Identify which cell holds the provided text, then report its [X, Y] central coordinate. 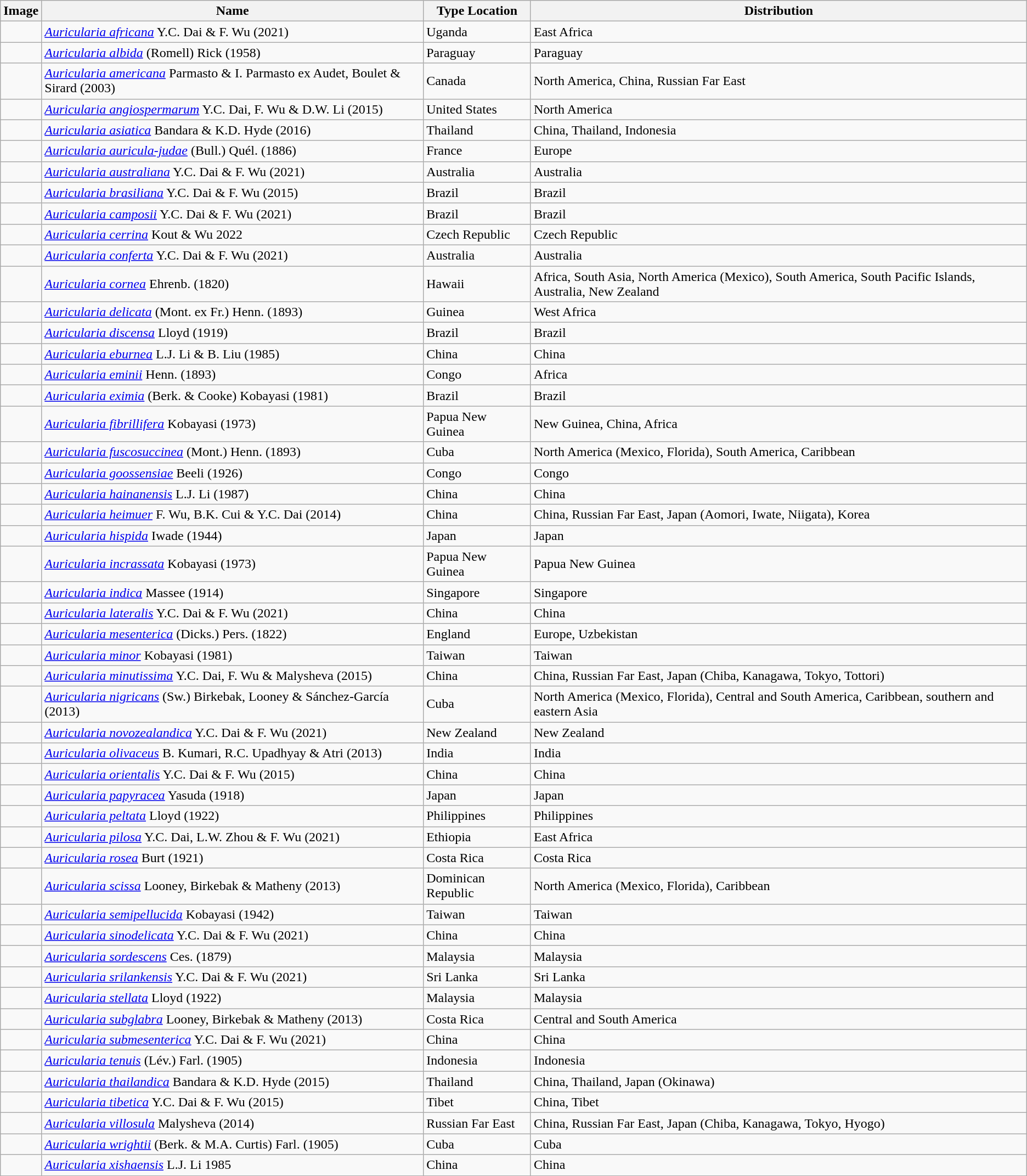
Auricularia goossensiae Beeli (1926) [233, 473]
Auricularia minor Kobayasi (1981) [233, 655]
Auricularia srilankensis Y.C. Dai & F. Wu (2021) [233, 977]
Auricularia fuscosuccinea (Mont.) Henn. (1893) [233, 452]
Type Location [477, 11]
Uganda [477, 32]
Auricularia eximia (Berk. & Cooke) Kobayasi (1981) [233, 396]
China, Tibet [778, 1102]
Auricularia auricula-judae (Bull.) Quél. (1886) [233, 151]
Auricularia brasiliana Y.C. Dai & F. Wu (2015) [233, 193]
Auricularia hainanensis L.J. Li (1987) [233, 494]
Auricularia camposii Y.C. Dai & F. Wu (2021) [233, 213]
Auricularia nigricans (Sw.) Birkebak, Looney & Sánchez-García (2013) [233, 705]
Auricularia rosea Burt (1921) [233, 858]
Auricularia africana Y.C. Dai & F. Wu (2021) [233, 32]
Auricularia stellata Lloyd (1922) [233, 998]
Auricularia delicata (Mont. ex Fr.) Henn. (1893) [233, 312]
United States [477, 109]
Auricularia minutissima Y.C. Dai, F. Wu & Malysheva (2015) [233, 676]
Auricularia discensa Lloyd (1919) [233, 333]
Auricularia australiana Y.C. Dai & F. Wu (2021) [233, 172]
China, Russian Far East, Japan (Chiba, Kanagawa, Tokyo, Tottori) [778, 676]
Hawaii [477, 283]
Auricularia indica Massee (1914) [233, 592]
Tibet [477, 1102]
France [477, 151]
Auricularia angiospermarum Y.C. Dai, F. Wu & D.W. Li (2015) [233, 109]
Central and South America [778, 1019]
Auricularia thailandica Bandara & K.D. Hyde (2015) [233, 1082]
Auricularia hispida Iwade (1944) [233, 536]
China, Thailand, Indonesia [778, 130]
Auricularia novozealandica Y.C. Dai & F. Wu (2021) [233, 733]
Auricularia americana Parmasto & I. Parmasto ex Audet, Boulet & Sirard (2003) [233, 81]
Auricularia eminii Henn. (1893) [233, 375]
North America, China, Russian Far East [778, 81]
China, Russian Far East, Japan (Chiba, Kanagawa, Tokyo, Hyogo) [778, 1123]
Auricularia olivaceus B. Kumari, R.C. Upadhyay & Atri (2013) [233, 753]
Africa [778, 375]
Europe, Uzbekistan [778, 634]
China, Russian Far East, Japan (Aomori, Iwate, Niigata), Korea [778, 515]
West Africa [778, 312]
Auricularia cerrina Kout & Wu 2022 [233, 234]
Auricularia orientalis Y.C. Dai & F. Wu (2015) [233, 774]
Auricularia lateralis Y.C. Dai & F. Wu (2021) [233, 613]
Auricularia scissa Looney, Birkebak & Matheny (2013) [233, 886]
Europe [778, 151]
Auricularia tenuis (Lév.) Farl. (1905) [233, 1061]
Image [21, 11]
Auricularia submesenterica Y.C. Dai & F. Wu (2021) [233, 1040]
Auricularia pilosa Y.C. Dai, L.W. Zhou & F. Wu (2021) [233, 837]
Dominican Republic [477, 886]
Auricularia subglabra Looney, Birkebak & Matheny (2013) [233, 1019]
Auricularia wrightii (Berk. & M.A. Curtis) Farl. (1905) [233, 1144]
North America (Mexico, Florida), Central and South America, Caribbean, southern and eastern Asia [778, 705]
Auricularia mesenterica (Dicks.) Pers. (1822) [233, 634]
Auricularia incrassata Kobayasi (1973) [233, 564]
Auricularia heimuer F. Wu, B.K. Cui & Y.C. Dai (2014) [233, 515]
Distribution [778, 11]
Canada [477, 81]
Auricularia villosula Malysheva (2014) [233, 1123]
North America (Mexico, Florida), Caribbean [778, 886]
Name [233, 11]
Russian Far East [477, 1123]
Auricularia conferta Y.C. Dai & F. Wu (2021) [233, 255]
Auricularia tibetica Y.C. Dai & F. Wu (2015) [233, 1102]
Auricularia papyracea Yasuda (1918) [233, 795]
Auricularia albida (Romell) Rick (1958) [233, 53]
Auricularia semipellucida Kobayasi (1942) [233, 914]
Guinea [477, 312]
Ethiopia [477, 837]
New Guinea, China, Africa [778, 424]
Auricularia peltata Lloyd (1922) [233, 816]
Auricularia xishaensis L.J. Li 1985 [233, 1165]
Auricularia asiatica Bandara & K.D. Hyde (2016) [233, 130]
China, Thailand, Japan (Okinawa) [778, 1082]
Auricularia eburnea L.J. Li & B. Liu (1985) [233, 354]
Auricularia sinodelicata Y.C. Dai & F. Wu (2021) [233, 935]
Auricularia fibrillifera Kobayasi (1973) [233, 424]
North America (Mexico, Florida), South America, Caribbean [778, 452]
Auricularia cornea Ehrenb. (1820) [233, 283]
North America [778, 109]
Auricularia sordescens Ces. (1879) [233, 956]
Africa, South Asia, North America (Mexico), South America, South Pacific Islands, Australia, New Zealand [778, 283]
England [477, 634]
